Provide the (X, Y) coordinate of the cell's center where the given text is located.  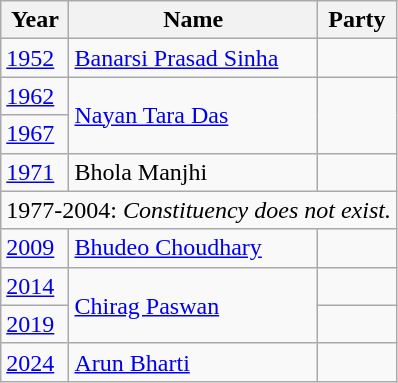
1971 (35, 172)
Chirag Paswan (193, 305)
2024 (35, 362)
Bhudeo Choudhary (193, 248)
2009 (35, 248)
Banarsi Prasad Sinha (193, 58)
2014 (35, 286)
1962 (35, 96)
Party (356, 20)
Bhola Manjhi (193, 172)
Nayan Tara Das (193, 115)
2019 (35, 324)
1977-2004: Constituency does not exist. (199, 210)
Year (35, 20)
1952 (35, 58)
Arun Bharti (193, 362)
1967 (35, 134)
Name (193, 20)
